Extract the (x, y) coordinate from the center of the cell holding the provided text.  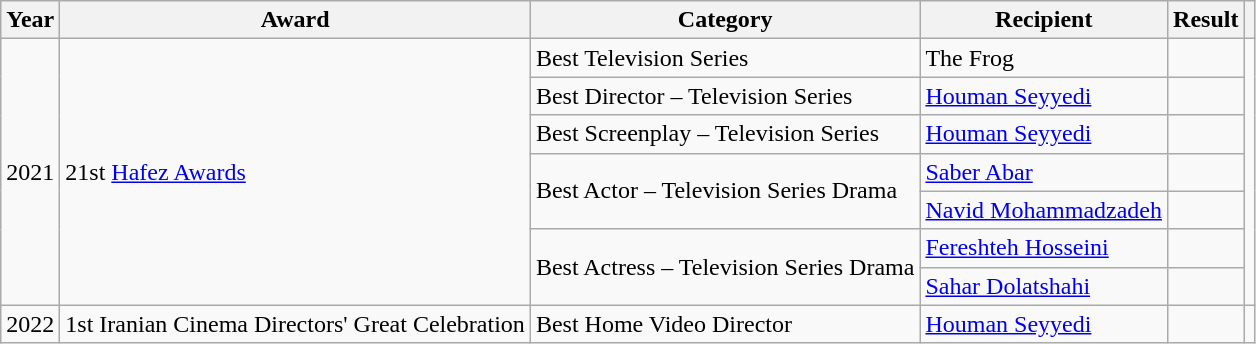
Recipient (1044, 20)
Best Actor – Television Series Drama (725, 191)
Navid Mohammadzadeh (1044, 210)
Fereshteh Hosseini (1044, 248)
Result (1206, 20)
Award (296, 20)
Best Screenplay – Television Series (725, 134)
Best Television Series (725, 58)
Category (725, 20)
1st Iranian Cinema Directors' Great Celebration (296, 324)
Sahar Dolatshahi (1044, 286)
2021 (30, 172)
Best Director – Television Series (725, 96)
Saber Abar (1044, 172)
21st Hafez Awards (296, 172)
The Frog (1044, 58)
Best Actress – Television Series Drama (725, 267)
Best Home Video Director (725, 324)
2022 (30, 324)
Year (30, 20)
